Detect which cell encompasses the target text, then output its (X, Y) center coordinate. 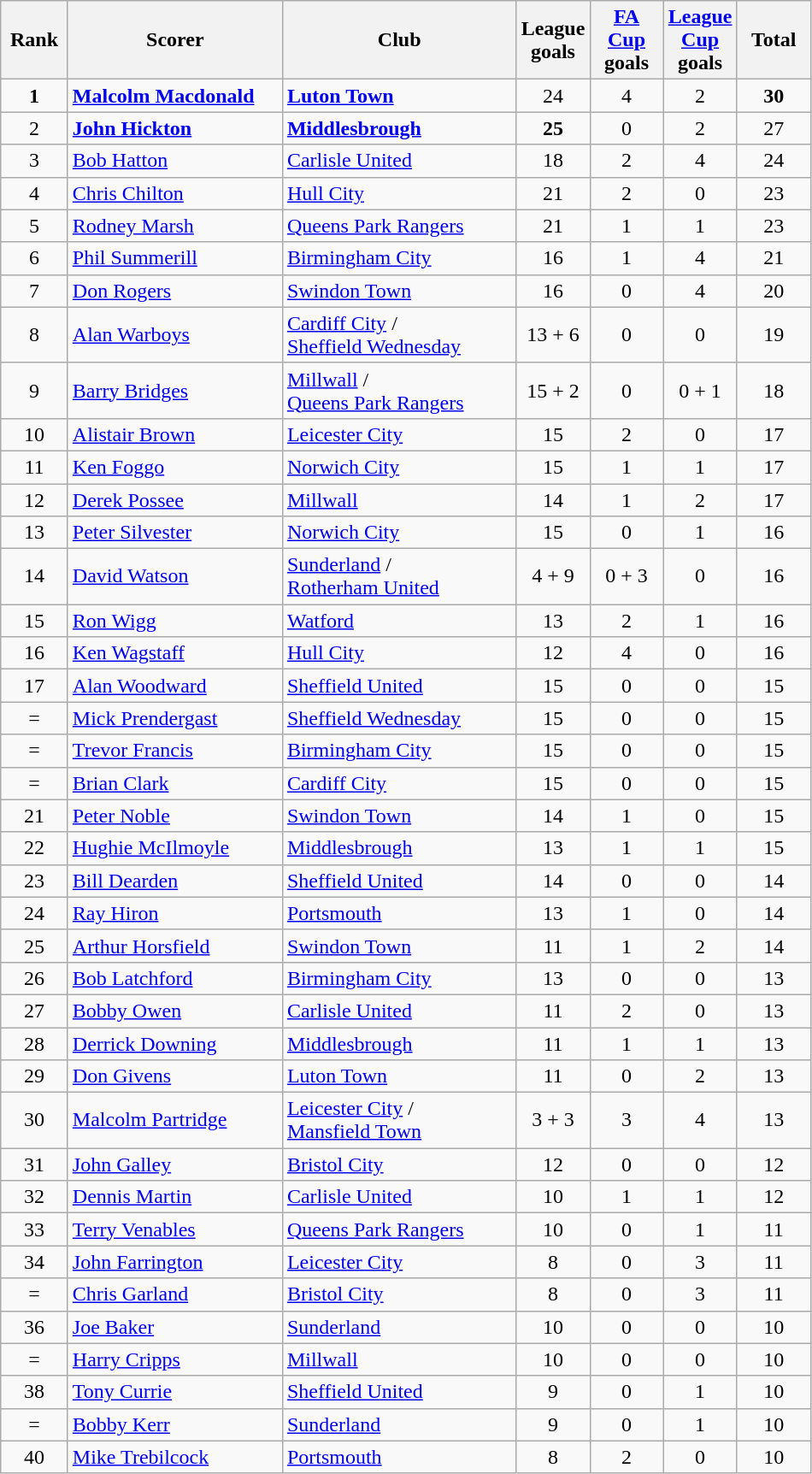
0 + 1 (700, 390)
Trevor Francis (174, 751)
0 + 3 (627, 576)
6 (34, 258)
Phil Summerill (174, 258)
Rank (34, 40)
Derek Possee (174, 500)
Watford (399, 621)
Total (774, 40)
Hughie McIlmoyle (174, 848)
Ken Foggo (174, 467)
Bobby Kerr (174, 1424)
Malcolm Macdonald (174, 96)
League Cup goals (700, 40)
Harry Cripps (174, 1359)
Peter Silvester (174, 533)
John Farrington (174, 1262)
Arthur Horsfield (174, 946)
Club (399, 40)
Malcolm Partridge (174, 1120)
28 (34, 1044)
26 (34, 978)
John Galley (174, 1164)
Dennis Martin (174, 1197)
Alan Woodward (174, 686)
FA Cup goals (627, 40)
7 (34, 291)
36 (34, 1327)
Brian Clark (174, 783)
Terry Venables (174, 1229)
33 (34, 1229)
Sheffield Wednesday (399, 718)
Bob Latchford (174, 978)
20 (774, 291)
League goals (553, 40)
John Hickton (174, 128)
Ray Hiron (174, 913)
Mike Trebilcock (174, 1457)
Sunderland /Rotherham United (399, 576)
Chris Chilton (174, 193)
Cardiff City (399, 783)
31 (34, 1164)
Bill Dearden (174, 881)
38 (34, 1392)
4 + 9 (553, 576)
Rodney Marsh (174, 226)
Ron Wigg (174, 621)
22 (34, 848)
19 (774, 335)
Leicester City /Mansfield Town (399, 1120)
Peter Noble (174, 816)
Tony Currie (174, 1392)
5 (34, 226)
29 (34, 1076)
Joe Baker (174, 1327)
Don Rogers (174, 291)
15 + 2 (553, 390)
Cardiff City /Sheffield Wednesday (399, 335)
Don Givens (174, 1076)
Alistair Brown (174, 434)
Scorer (174, 40)
Mick Prendergast (174, 718)
Chris Garland (174, 1294)
40 (34, 1457)
13 + 6 (553, 335)
Alan Warboys (174, 335)
3 + 3 (553, 1120)
Bob Hatton (174, 161)
32 (34, 1197)
Ken Wagstaff (174, 653)
34 (34, 1262)
Bobby Owen (174, 1011)
Barry Bridges (174, 390)
Derrick Downing (174, 1044)
David Watson (174, 576)
Millwall / Queens Park Rangers (399, 390)
